Locate the cell with the specified text and output its (x, y) center coordinate. 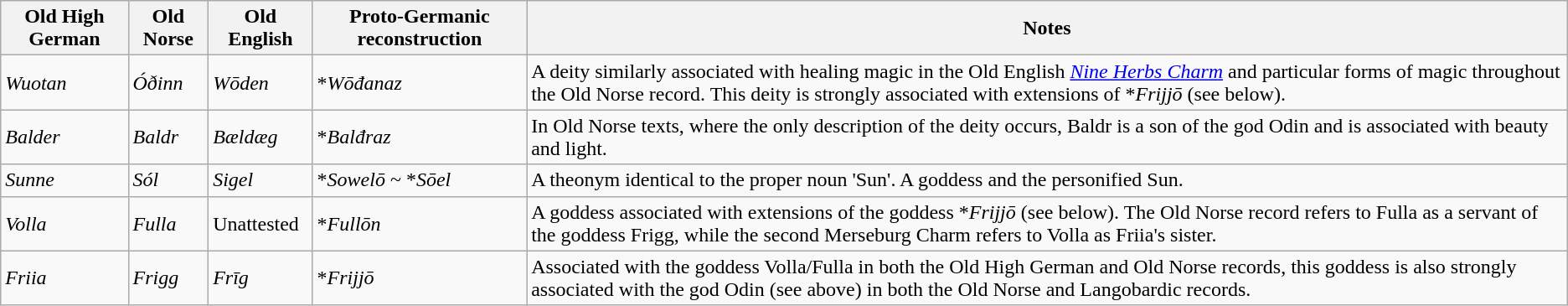
Sól (168, 180)
Volla (64, 223)
Sigel (260, 180)
Old English (260, 29)
In Old Norse texts, where the only description of the deity occurs, Baldr is a son of the god Odin and is associated with beauty and light. (1047, 137)
*Balđraz (420, 137)
Fulla (168, 223)
*Fullōn (420, 223)
Unattested (260, 223)
Frigg (168, 278)
Proto-Germanic reconstruction (420, 29)
Notes (1047, 29)
Old High German (64, 29)
Frīg (260, 278)
*Wōđanaz (420, 82)
Friia (64, 278)
*Sowelō ~ *Sōel (420, 180)
Bældæg (260, 137)
Sunne (64, 180)
A theonym identical to the proper noun 'Sun'. A goddess and the personified Sun. (1047, 180)
Wōden (260, 82)
Wuotan (64, 82)
Óðinn (168, 82)
Balder (64, 137)
Baldr (168, 137)
Old Norse (168, 29)
*Frijjō (420, 278)
